Locate the cell with the specified text and output its (X, Y) center coordinate. 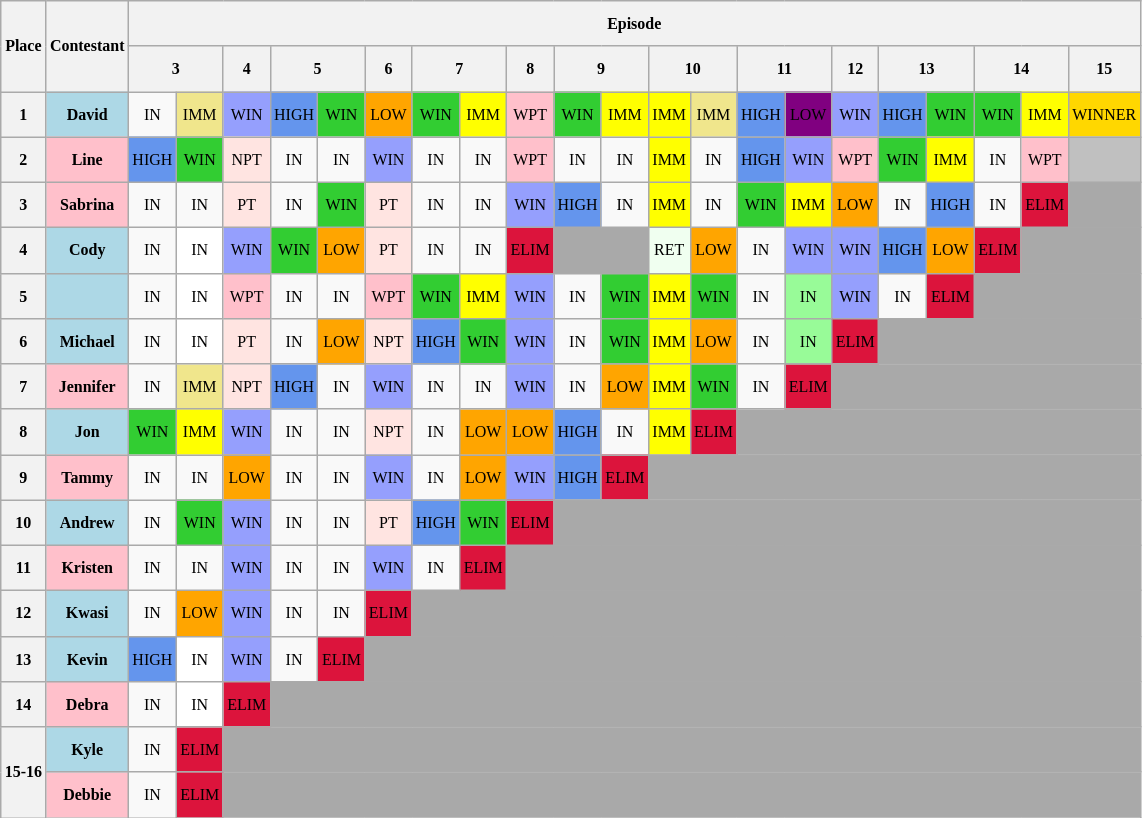
15 (1104, 68)
1 (24, 114)
WINNER (1104, 114)
Place (24, 46)
Kwasi (87, 612)
RET (669, 250)
Line (87, 160)
Michael (87, 340)
15-16 (24, 772)
2 (24, 160)
Debra (87, 704)
Sabrina (87, 204)
Contestant (87, 46)
Debbie (87, 794)
Episode (634, 22)
Cody (87, 250)
Andrew (87, 522)
Tammy (87, 476)
Jennifer (87, 386)
Kristen (87, 568)
Kyle (87, 748)
Kevin (87, 658)
Jon (87, 432)
David (87, 114)
